Detect which cell encompasses the target text, then output its (x, y) center coordinate. 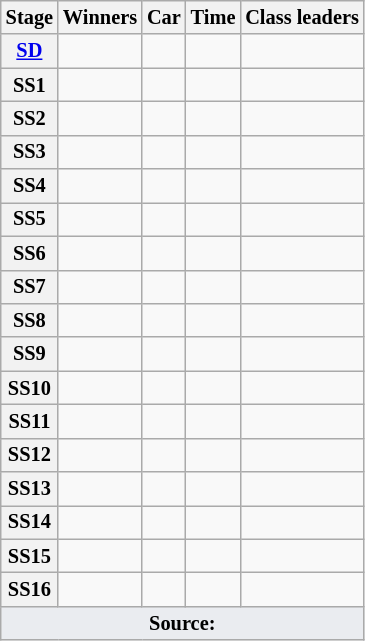
SS11 (30, 421)
Source: (182, 623)
SS7 (30, 287)
SS10 (30, 388)
SS15 (30, 556)
Stage (30, 17)
Time (214, 17)
SS8 (30, 320)
Car (164, 17)
SD (30, 51)
SS14 (30, 522)
SS9 (30, 354)
SS3 (30, 152)
Winners (100, 17)
SS16 (30, 589)
SS12 (30, 455)
Class leaders (302, 17)
SS13 (30, 489)
SS4 (30, 186)
SS1 (30, 85)
SS5 (30, 219)
SS6 (30, 253)
SS2 (30, 118)
